Search for the cell housing the specified text and yield its (X, Y) center coordinate. 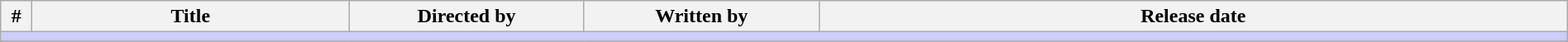
Directed by (466, 16)
Written by (701, 16)
Release date (1193, 16)
# (17, 16)
Title (190, 16)
